Search for the cell housing the specified text and yield its (x, y) center coordinate. 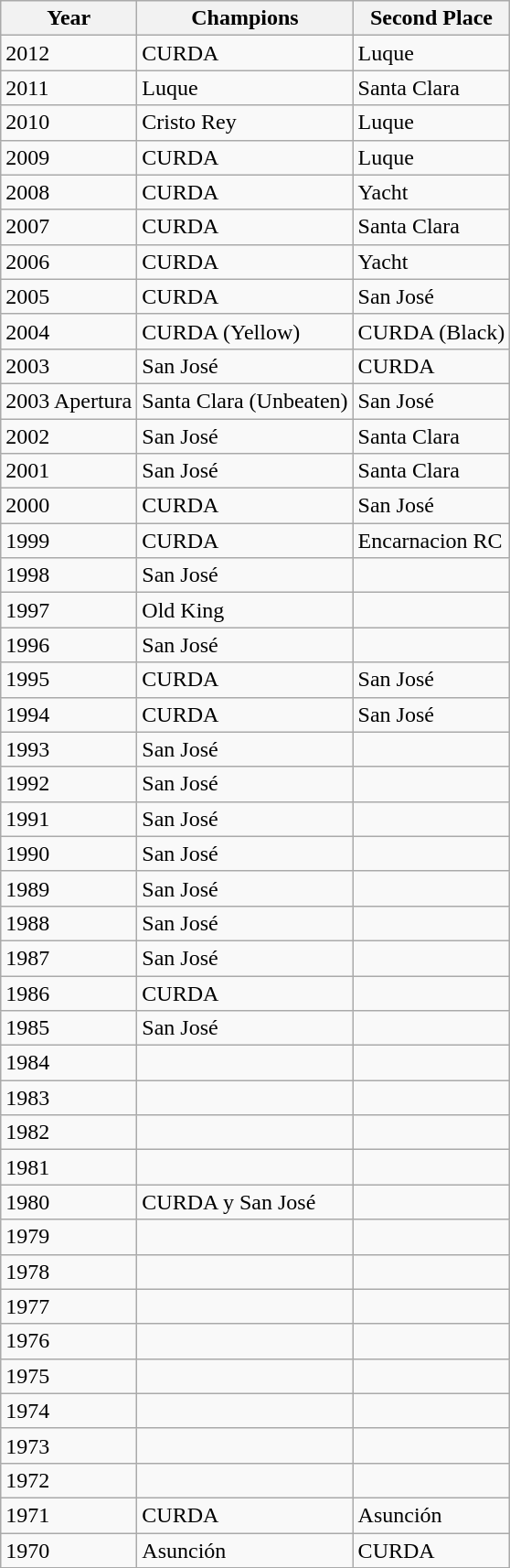
2003 Apertura (69, 401)
CURDA (Black) (431, 331)
1974 (69, 1411)
CURDA y San José (245, 1202)
1979 (69, 1237)
1994 (69, 714)
Year (69, 18)
1976 (69, 1341)
1983 (69, 1098)
1992 (69, 784)
1975 (69, 1376)
1988 (69, 923)
1981 (69, 1167)
Santa Clara (Unbeaten) (245, 401)
1973 (69, 1445)
1984 (69, 1063)
2006 (69, 262)
1991 (69, 819)
1990 (69, 854)
1982 (69, 1133)
2007 (69, 227)
2001 (69, 471)
Cristo Rey (245, 123)
1998 (69, 575)
1985 (69, 1028)
2000 (69, 506)
2009 (69, 157)
1997 (69, 610)
2011 (69, 88)
Second Place (431, 18)
2010 (69, 123)
1999 (69, 541)
1978 (69, 1272)
1993 (69, 749)
2012 (69, 53)
1987 (69, 958)
1989 (69, 888)
2005 (69, 296)
2008 (69, 192)
Old King (245, 610)
Champions (245, 18)
1986 (69, 993)
2003 (69, 366)
1996 (69, 645)
1970 (69, 1551)
2004 (69, 331)
2002 (69, 436)
1972 (69, 1480)
1980 (69, 1202)
CURDA (Yellow) (245, 331)
1977 (69, 1306)
1995 (69, 680)
Encarnacion RC (431, 541)
1971 (69, 1515)
